Find where the given text appears and provide that cell's center as [X, Y] coordinate. 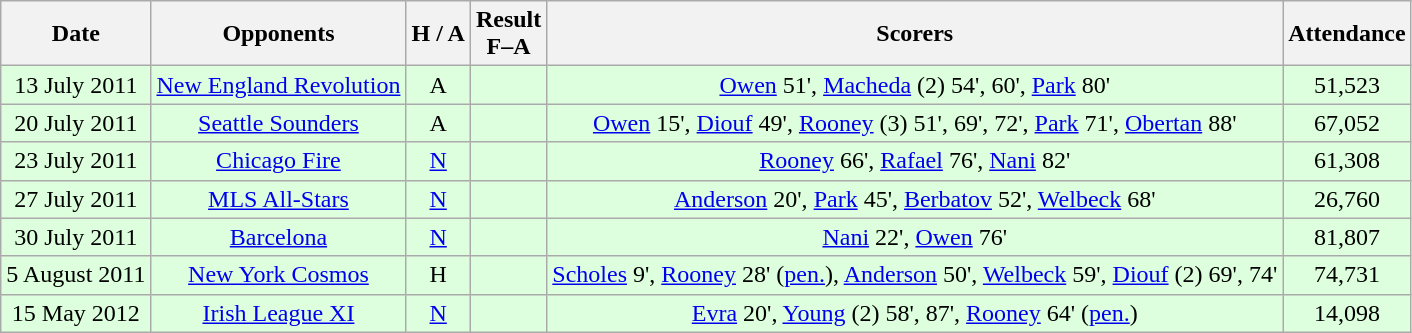
MLS All-Stars [278, 199]
15 May 2012 [76, 313]
Owen 15', Diouf 49', Rooney (3) 51', 69', 72', Park 71', Obertan 88' [915, 123]
67,052 [1347, 123]
Date [76, 34]
Scorers [915, 34]
Irish League XI [278, 313]
Evra 20', Young (2) 58', 87', Rooney 64' (pen.) [915, 313]
74,731 [1347, 275]
Chicago Fire [278, 161]
30 July 2011 [76, 237]
27 July 2011 [76, 199]
5 August 2011 [76, 275]
Attendance [1347, 34]
Owen 51', Macheda (2) 54', 60', Park 80' [915, 85]
26,760 [1347, 199]
New York Cosmos [278, 275]
13 July 2011 [76, 85]
Barcelona [278, 237]
Nani 22', Owen 76' [915, 237]
Anderson 20', Park 45', Berbatov 52', Welbeck 68' [915, 199]
81,807 [1347, 237]
23 July 2011 [76, 161]
20 July 2011 [76, 123]
14,098 [1347, 313]
New England Revolution [278, 85]
Opponents [278, 34]
Scholes 9', Rooney 28' (pen.), Anderson 50', Welbeck 59', Diouf (2) 69', 74' [915, 275]
61,308 [1347, 161]
Rooney 66', Rafael 76', Nani 82' [915, 161]
51,523 [1347, 85]
ResultF–A [508, 34]
H / A [438, 34]
Seattle Sounders [278, 123]
H [438, 275]
